Return [x, y] of the center of cell containing provided text 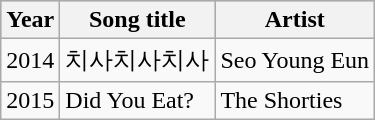
Artist [295, 20]
Song title [138, 20]
The Shorties [295, 100]
Seo Young Eun [295, 60]
2014 [30, 60]
Did You Eat? [138, 100]
Year [30, 20]
치사치사치사 [138, 60]
2015 [30, 100]
